Extract the (x, y) coordinate from the center of the cell holding the provided text.  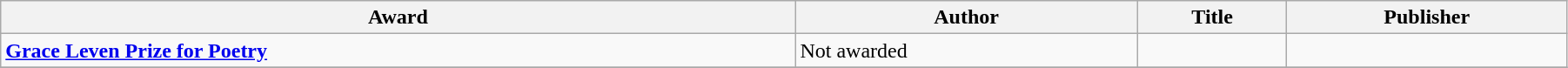
Award (399, 17)
Publisher (1427, 17)
Grace Leven Prize for Poetry (399, 51)
Title (1212, 17)
Not awarded (966, 51)
Author (966, 17)
